From the cell containing the given text, extract its center point as [x, y] coordinate. 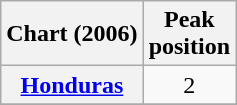
2 [189, 85]
Chart (2006) [72, 34]
Honduras [72, 85]
Peakposition [189, 34]
